Pinpoint the cell where the given text exists, returning its (x, y) midpoint coordinate. 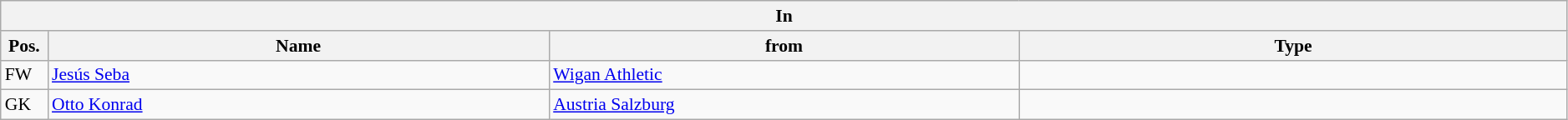
from (784, 46)
GK (24, 105)
Type (1293, 46)
Wigan Athletic (784, 75)
Otto Konrad (298, 105)
Pos. (24, 46)
FW (24, 75)
Jesús Seba (298, 75)
Austria Salzburg (784, 105)
In (784, 16)
Name (298, 46)
